Output the [x, y] coordinate of the center of the cell containing the given text.  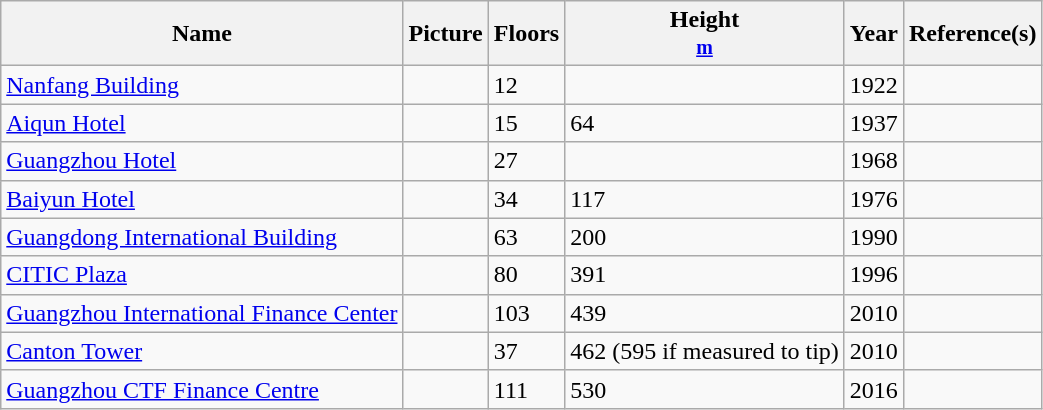
Picture [446, 34]
1996 [874, 275]
80 [526, 275]
1922 [874, 85]
1976 [874, 199]
Baiyun Hotel [202, 199]
15 [526, 123]
439 [705, 313]
64 [705, 123]
Guangzhou Hotel [202, 161]
1937 [874, 123]
200 [705, 237]
117 [705, 199]
34 [526, 199]
Name [202, 34]
Floors [526, 34]
Guangzhou International Finance Center [202, 313]
391 [705, 275]
63 [526, 237]
530 [705, 389]
37 [526, 351]
2016 [874, 389]
Heightm [705, 34]
Aiqun Hotel [202, 123]
Reference(s) [972, 34]
1968 [874, 161]
462 (595 if measured to tip) [705, 351]
Guangzhou CTF Finance Centre [202, 389]
103 [526, 313]
Nanfang Building [202, 85]
12 [526, 85]
CITIC Plaza [202, 275]
1990 [874, 237]
111 [526, 389]
Guangdong International Building [202, 237]
27 [526, 161]
Canton Tower [202, 351]
Year [874, 34]
